Return the [x, y] coordinate for the center point of the cell that contains the specified text.  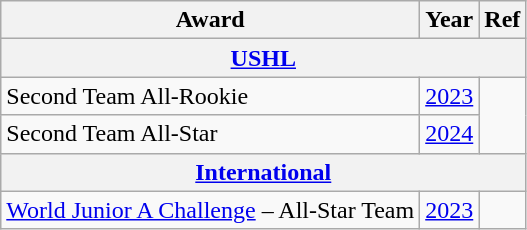
Year [450, 20]
USHL [264, 58]
2024 [450, 134]
Second Team All-Rookie [210, 96]
Second Team All-Star [210, 134]
Award [210, 20]
Ref [502, 20]
World Junior A Challenge – All-Star Team [210, 210]
International [264, 172]
